Determine the [X, Y] coordinate at the center of the cell enclosing the given text.  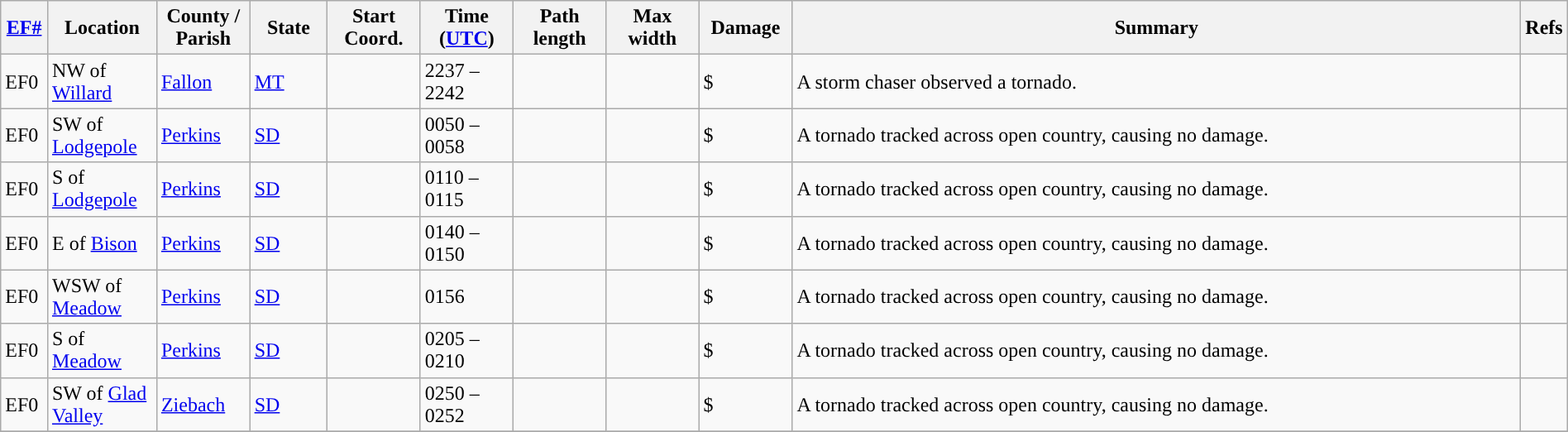
0050 – 0058 [466, 136]
0110 – 0115 [466, 189]
0205 – 0210 [466, 351]
S of Lodgepole [102, 189]
State [289, 28]
Summary [1156, 28]
S of Meadow [102, 351]
Location [102, 28]
A storm chaser observed a tornado. [1156, 81]
WSW of Meadow [102, 296]
County / Parish [203, 28]
0250 – 0252 [466, 404]
Ziebach [203, 404]
Path length [560, 28]
2237 – 2242 [466, 81]
0156 [466, 296]
NW of Willard [102, 81]
SW of Lodgepole [102, 136]
0140 – 0150 [466, 243]
Refs [1544, 28]
MT [289, 81]
Max width [653, 28]
EF# [25, 28]
E of Bison [102, 243]
Damage [746, 28]
Start Coord. [374, 28]
Time (UTC) [466, 28]
SW of Glad Valley [102, 404]
Fallon [203, 81]
